Scan for the cell matching the given text and deliver its (x, y) coordinate at center. 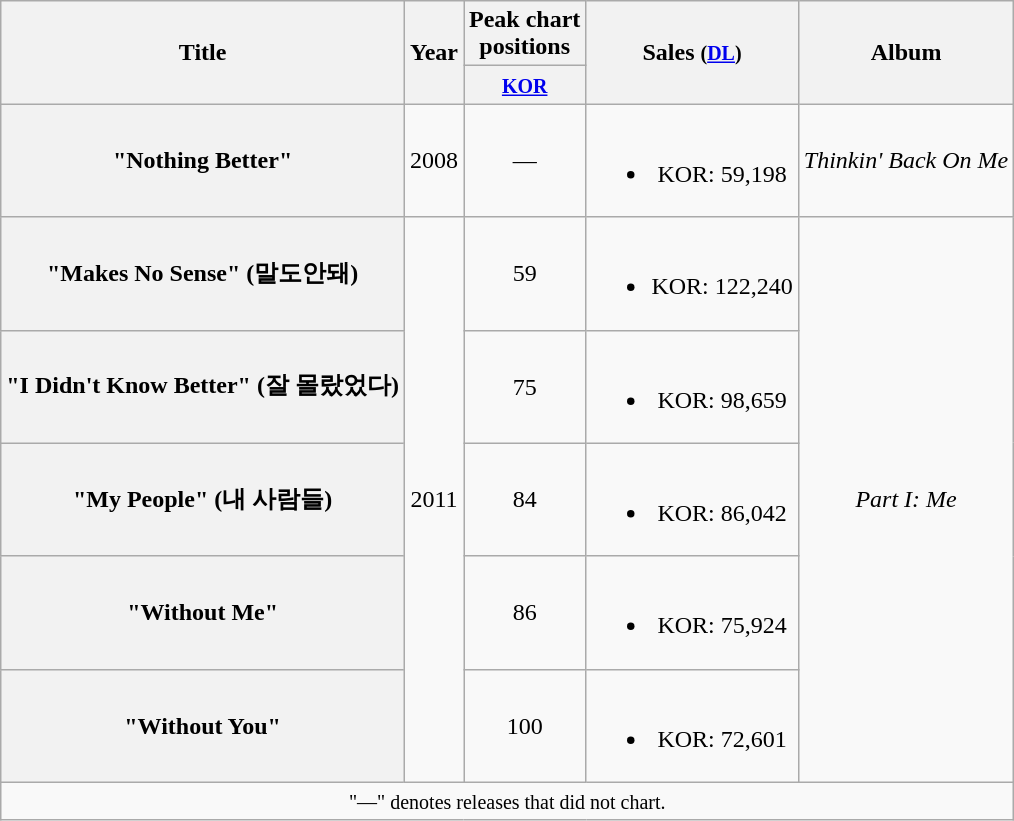
75 (525, 386)
Peak chart positions (525, 34)
— (525, 160)
2011 (434, 500)
"I Didn't Know Better" (잘 몰랐었다) (203, 386)
Sales (DL) (692, 52)
Title (203, 52)
59 (525, 274)
Thinkin' Back On Me (906, 160)
100 (525, 726)
Part I: Me (906, 500)
"—" denotes releases that did not chart. (508, 801)
Year (434, 52)
"My People" (내 사람들) (203, 500)
Album (906, 52)
84 (525, 500)
KOR: 122,240 (692, 274)
"Without You" (203, 726)
"Makes No Sense" (말도안돼) (203, 274)
KOR: 75,924 (692, 612)
86 (525, 612)
KOR: 72,601 (692, 726)
2008 (434, 160)
KOR (525, 85)
KOR: 98,659 (692, 386)
KOR: 59,198 (692, 160)
KOR: 86,042 (692, 500)
"Without Me" (203, 612)
"Nothing Better" (203, 160)
